Return the (x, y) coordinate for the center point of the cell that contains the specified text.  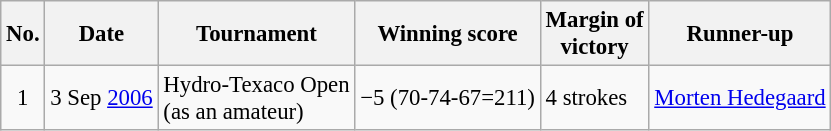
4 strokes (594, 98)
Morten Hedegaard (740, 98)
Date (102, 34)
Hydro-Texaco Open(as an amateur) (256, 98)
Margin ofvictory (594, 34)
No. (23, 34)
1 (23, 98)
Runner-up (740, 34)
3 Sep 2006 (102, 98)
Winning score (448, 34)
Tournament (256, 34)
−5 (70-74-67=211) (448, 98)
